For the text-containing cell, return its midpoint in [X, Y] coordinate format. 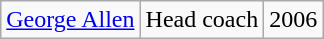
George Allen [70, 20]
Head coach [202, 20]
2006 [294, 20]
